Return the [x, y] coordinate for the center point of the cell that contains the specified text.  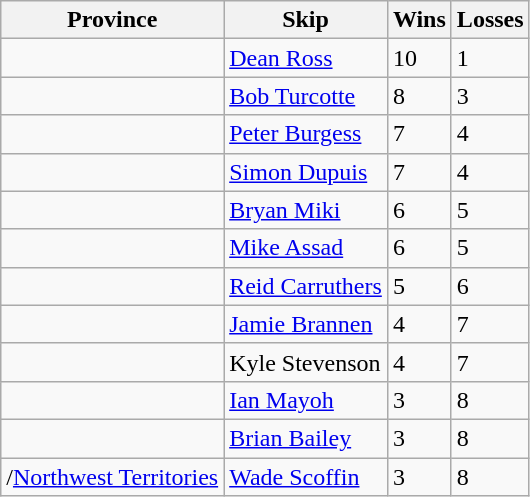
Ian Mayoh [306, 400]
Wade Scoffin [306, 477]
Mike Assad [306, 248]
Skip [306, 20]
Jamie Brannen [306, 324]
Dean Ross [306, 58]
10 [419, 58]
Reid Carruthers [306, 286]
Province [112, 20]
Losses [490, 20]
Bob Turcotte [306, 96]
Bryan Miki [306, 210]
Wins [419, 20]
Simon Dupuis [306, 172]
Peter Burgess [306, 134]
/Northwest Territories [112, 477]
1 [490, 58]
Kyle Stevenson [306, 362]
Brian Bailey [306, 438]
